Return [X, Y] of the center of cell containing provided text 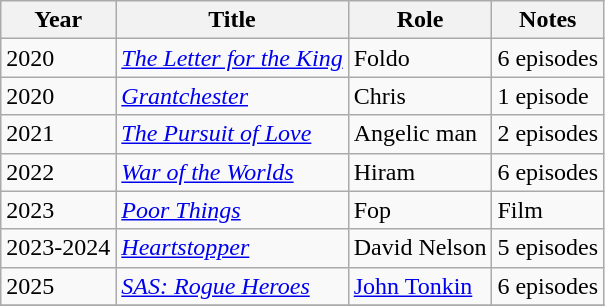
The Pursuit of Love [232, 134]
Foldo [420, 58]
Chris [420, 96]
Poor Things [232, 210]
2025 [58, 286]
Film [548, 210]
Hiram [420, 172]
John Tonkin [420, 286]
2023 [58, 210]
Year [58, 20]
Heartstopper [232, 248]
2022 [58, 172]
Angelic man [420, 134]
2023-2024 [58, 248]
The Letter for the King [232, 58]
5 episodes [548, 248]
David Nelson [420, 248]
Role [420, 20]
2021 [58, 134]
1 episode [548, 96]
Notes [548, 20]
SAS: Rogue Heroes [232, 286]
Title [232, 20]
Fop [420, 210]
War of the Worlds [232, 172]
2 episodes [548, 134]
Grantchester [232, 96]
